Provide the (x, y) coordinate of the cell's center where the given text is located.  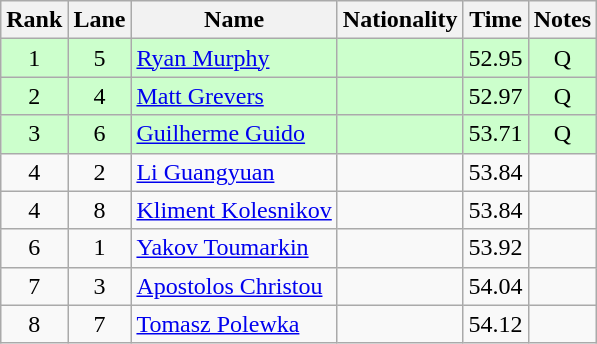
52.95 (496, 58)
54.12 (496, 324)
Matt Grevers (234, 96)
Tomasz Polewka (234, 324)
Kliment Kolesnikov (234, 210)
Apostolos Christou (234, 286)
54.04 (496, 286)
Li Guangyuan (234, 172)
Time (496, 20)
Name (234, 20)
Guilherme Guido (234, 134)
53.92 (496, 248)
Notes (562, 20)
5 (100, 58)
Nationality (400, 20)
52.97 (496, 96)
Lane (100, 20)
Rank (34, 20)
Ryan Murphy (234, 58)
Yakov Toumarkin (234, 248)
53.71 (496, 134)
